Extract the [X, Y] coordinate from the center of the cell holding the provided text.  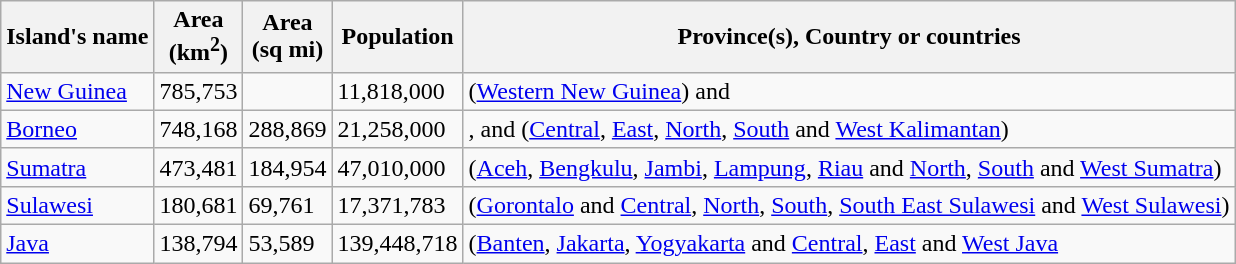
139,448,718 [398, 244]
Area(km2) [198, 37]
53,589 [288, 244]
(Aceh, Bengkulu, Jambi, Lampung, Riau and North, South and West Sumatra) [849, 167]
288,869 [288, 129]
Sulawesi [78, 205]
(Gorontalo and Central, North, South, South East Sulawesi and West Sulawesi) [849, 205]
69,761 [288, 205]
, and (Central, East, North, South and West Kalimantan) [849, 129]
138,794 [198, 244]
Java [78, 244]
(Western New Guinea) and [849, 91]
184,954 [288, 167]
47,010,000 [398, 167]
Sumatra [78, 167]
Population [398, 37]
Borneo [78, 129]
748,168 [198, 129]
New Guinea [78, 91]
Island's name [78, 37]
180,681 [198, 205]
473,481 [198, 167]
785,753 [198, 91]
Area(sq mi) [288, 37]
17,371,783 [398, 205]
(Banten, Jakarta, Yogyakarta and Central, East and West Java [849, 244]
21,258,000 [398, 129]
11,818,000 [398, 91]
Province(s), Country or countries [849, 37]
